From the cell containing the given text, extract its center point as [X, Y] coordinate. 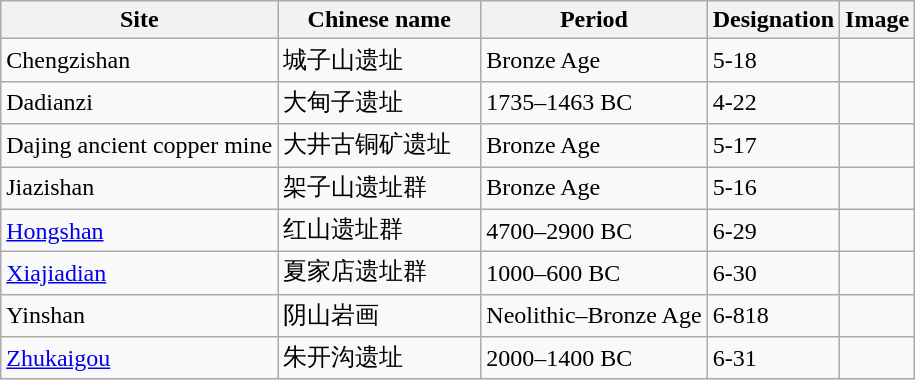
6-30 [773, 274]
2000–1400 BC [594, 358]
Site [140, 20]
Dajing ancient copper mine [140, 146]
城子山遗址 [380, 60]
1000–600 BC [594, 274]
6-29 [773, 230]
Dadianzi [140, 102]
Yinshan [140, 316]
Jiazishan [140, 188]
6-31 [773, 358]
4-22 [773, 102]
Hongshan [140, 230]
Chinese name [380, 20]
大井古铜矿遗址 [380, 146]
5-18 [773, 60]
朱开沟遗址 [380, 358]
Chengzishan [140, 60]
Image [878, 20]
Xiajiadian [140, 274]
4700–2900 BC [594, 230]
大甸子遗址 [380, 102]
6-818 [773, 316]
Neolithic–Bronze Age [594, 316]
红山遗址群 [380, 230]
夏家店遗址群 [380, 274]
5-16 [773, 188]
Period [594, 20]
1735–1463 BC [594, 102]
5-17 [773, 146]
Zhukaigou [140, 358]
阴山岩画 [380, 316]
架子山遗址群 [380, 188]
Designation [773, 20]
